Determine the [x, y] coordinate at the center of the cell enclosing the given text.  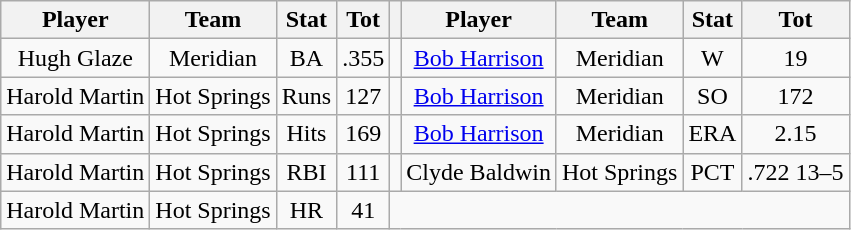
W [712, 58]
172 [796, 96]
2.15 [796, 134]
ERA [712, 134]
Hits [306, 134]
Clyde Baldwin [479, 172]
SO [712, 96]
127 [364, 96]
PCT [712, 172]
HR [306, 210]
169 [364, 134]
19 [796, 58]
41 [364, 210]
RBI [306, 172]
Runs [306, 96]
.355 [364, 58]
BA [306, 58]
111 [364, 172]
Hugh Glaze [76, 58]
.722 13–5 [796, 172]
